Extract the [X, Y] coordinate from the center of the cell holding the provided text.  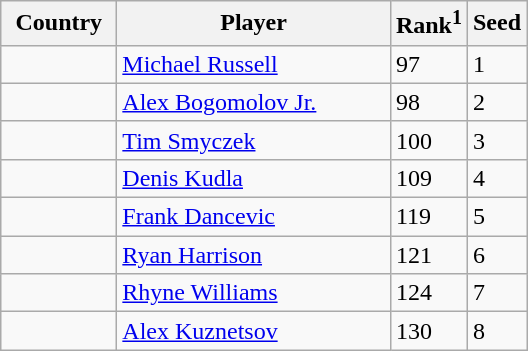
Rank1 [428, 24]
Seed [496, 24]
121 [428, 255]
Country [59, 24]
Tim Smyczek [254, 140]
4 [496, 178]
2 [496, 102]
Player [254, 24]
109 [428, 178]
8 [496, 331]
119 [428, 217]
Alex Bogomolov Jr. [254, 102]
124 [428, 293]
130 [428, 331]
3 [496, 140]
6 [496, 255]
Rhyne Williams [254, 293]
7 [496, 293]
Frank Dancevic [254, 217]
Ryan Harrison [254, 255]
1 [496, 64]
5 [496, 217]
100 [428, 140]
Michael Russell [254, 64]
Alex Kuznetsov [254, 331]
Denis Kudla [254, 178]
97 [428, 64]
98 [428, 102]
